Determine the [X, Y] coordinate at the center of the cell enclosing the given text.  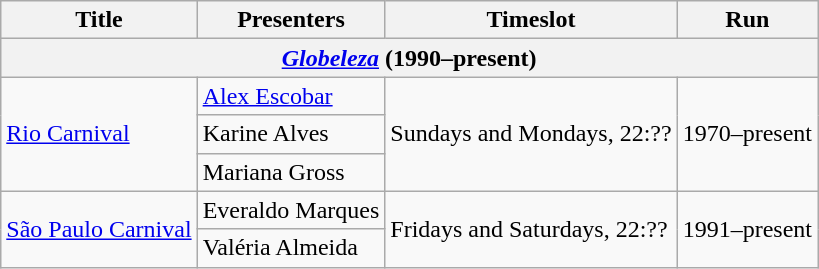
Run [747, 20]
Karine Alves [291, 134]
Timeslot [531, 20]
Alex Escobar [291, 96]
1991–present [747, 229]
Sundays and Mondays, 22:?? [531, 134]
Presenters [291, 20]
Everaldo Marques [291, 210]
São Paulo Carnival [99, 229]
Valéria Almeida [291, 248]
Title [99, 20]
1970–present [747, 134]
Rio Carnival [99, 134]
Fridays and Saturdays, 22:?? [531, 229]
Globeleza (1990–present) [410, 58]
Mariana Gross [291, 172]
